Capture the cell that displays the provided text and extract its [x, y] central coordinate. 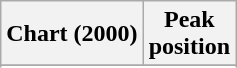
Chart (2000) [72, 34]
Peakposition [189, 34]
